From the cell containing the given text, extract its center point as (X, Y) coordinate. 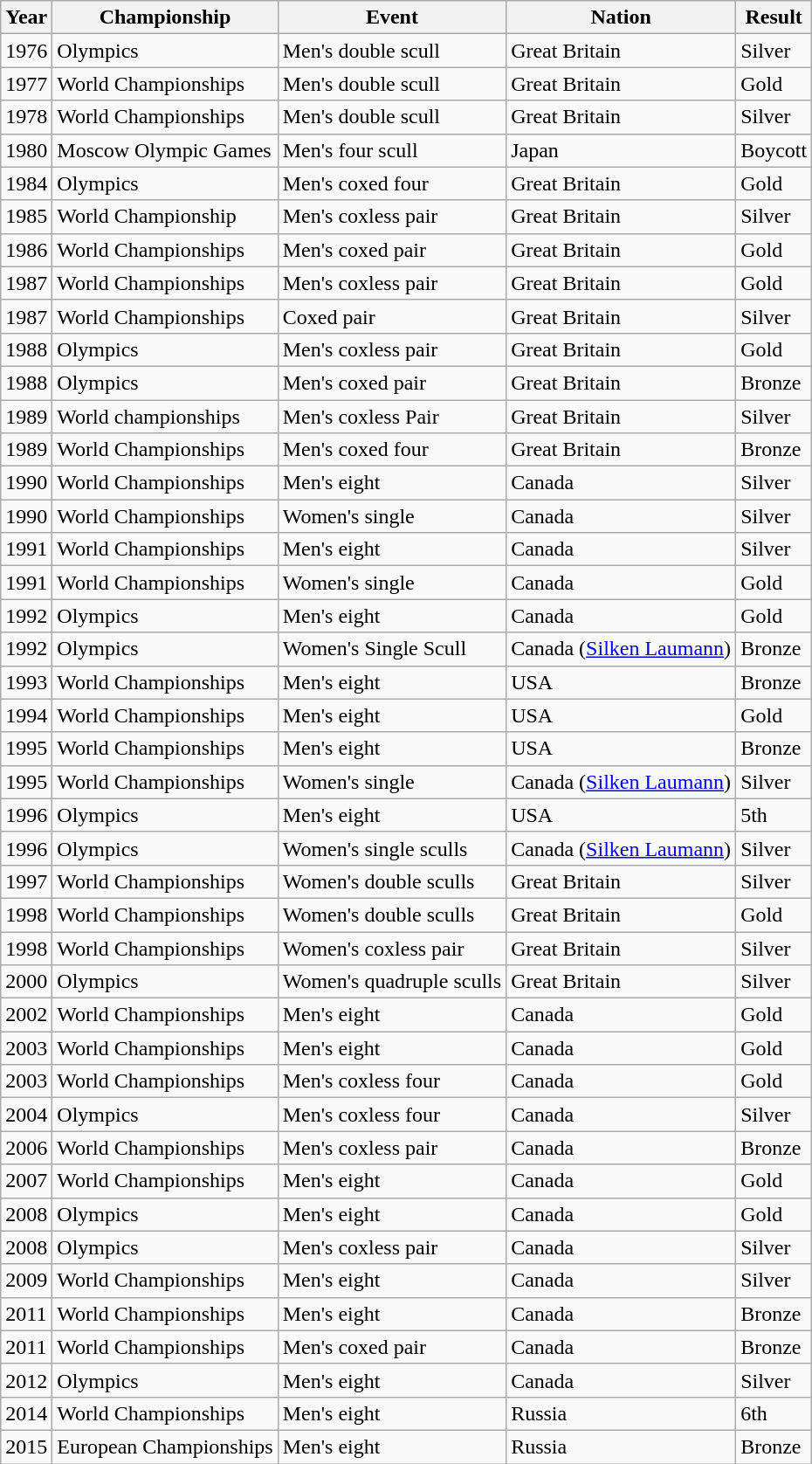
Women's Single Scull (391, 649)
1994 (26, 715)
Nation (622, 17)
Japan (622, 150)
World Championship (165, 217)
Coxed pair (391, 316)
Year (26, 17)
Championship (165, 17)
2009 (26, 1281)
Boycott (774, 150)
2007 (26, 1181)
1997 (26, 881)
1993 (26, 682)
1984 (26, 183)
6th (774, 1413)
2014 (26, 1413)
2006 (26, 1148)
Event (391, 17)
Moscow Olympic Games (165, 150)
Men's four scull (391, 150)
1977 (26, 84)
2000 (26, 982)
Women's coxless pair (391, 948)
1985 (26, 217)
Men's coxless Pair (391, 417)
2002 (26, 1015)
European Championships (165, 1447)
1978 (26, 117)
World championships (165, 417)
2012 (26, 1380)
1980 (26, 150)
Women's quadruple sculls (391, 982)
5th (774, 815)
Result (774, 17)
Women's single sculls (391, 848)
1986 (26, 250)
1976 (26, 51)
2015 (26, 1447)
2004 (26, 1115)
